Output the (x, y) coordinate of the center of the cell containing the given text.  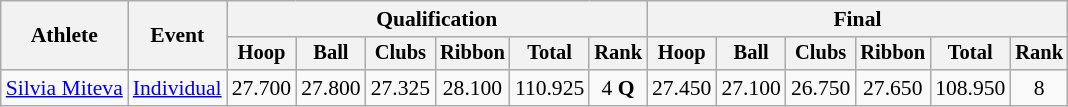
Final (858, 19)
27.700 (262, 88)
26.750 (820, 88)
Athlete (64, 36)
28.100 (472, 88)
Event (178, 36)
27.100 (750, 88)
27.800 (330, 88)
Qualification (437, 19)
27.450 (682, 88)
4 Q (618, 88)
Individual (178, 88)
108.950 (970, 88)
27.325 (400, 88)
Silvia Miteva (64, 88)
27.650 (892, 88)
110.925 (550, 88)
8 (1039, 88)
